Extract the [x, y] coordinate from the center of the cell holding the provided text.  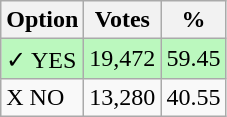
% [194, 20]
13,280 [122, 97]
X NO [42, 97]
40.55 [194, 97]
59.45 [194, 59]
19,472 [122, 59]
✓ YES [42, 59]
Option [42, 20]
Votes [122, 20]
